Scan for the cell matching the given text and deliver its (x, y) coordinate at center. 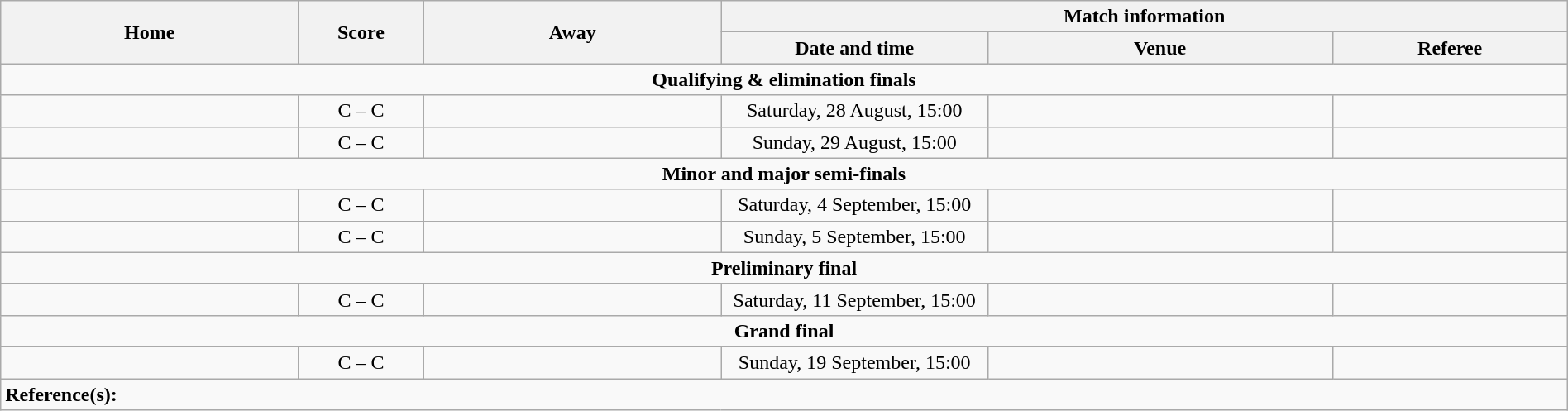
Sunday, 29 August, 15:00 (854, 142)
Saturday, 28 August, 15:00 (854, 111)
Away (572, 32)
Sunday, 19 September, 15:00 (854, 362)
Reference(s): (784, 394)
Sunday, 5 September, 15:00 (854, 237)
Minor and major semi-finals (784, 174)
Grand final (784, 331)
Referee (1450, 48)
Home (150, 32)
Date and time (854, 48)
Saturday, 4 September, 15:00 (854, 205)
Qualifying & elimination finals (784, 79)
Preliminary final (784, 268)
Score (361, 32)
Match information (1145, 17)
Saturday, 11 September, 15:00 (854, 299)
Venue (1159, 48)
